Determine the [x, y] coordinate at the center of the cell enclosing the given text.  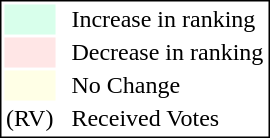
Decrease in ranking [168, 53]
Received Votes [168, 119]
Increase in ranking [168, 19]
No Change [168, 85]
(RV) [29, 119]
